For the text-containing cell, return its midpoint in (X, Y) coordinate format. 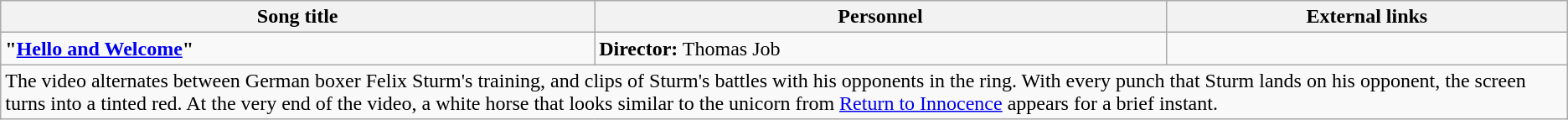
External links (1367, 17)
Personnel (881, 17)
Director: Thomas Job (881, 49)
"Hello and Welcome" (298, 49)
Song title (298, 17)
